Return (X, Y) of the center of cell containing provided text 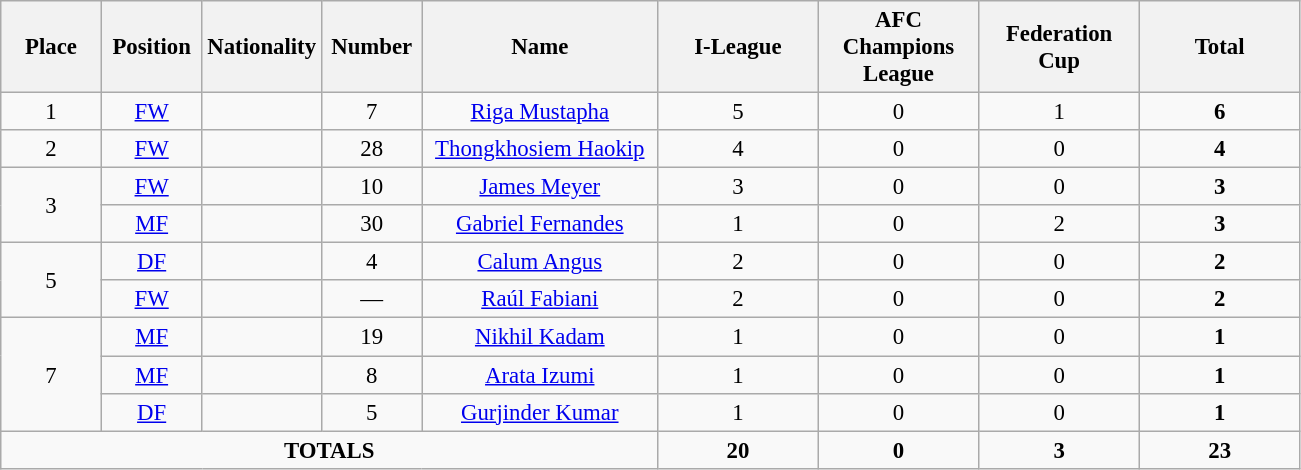
Position (152, 47)
10 (372, 187)
AFC Champions League (898, 47)
— (372, 299)
TOTALS (330, 450)
Gabriel Fernandes (540, 224)
Calum Angus (540, 262)
Place (52, 47)
James Meyer (540, 187)
Gurjinder Kumar (540, 412)
Nikhil Kadam (540, 337)
28 (372, 149)
6 (1220, 112)
Total (1220, 47)
20 (738, 450)
Raúl Fabiani (540, 299)
I-League (738, 47)
Thongkhosiem Haokip (540, 149)
8 (372, 375)
19 (372, 337)
Nationality (262, 47)
Arata Izumi (540, 375)
Number (372, 47)
Federation Cup (1060, 47)
Name (540, 47)
Riga Mustapha (540, 112)
23 (1220, 450)
30 (372, 224)
